Determine the (x, y) coordinate at the center of the cell enclosing the given text.  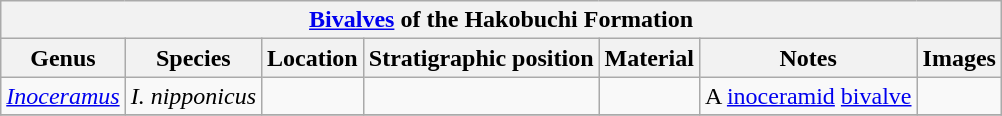
Notes (808, 58)
Location (313, 58)
Genus (63, 58)
Material (649, 58)
Bivalves of the Hakobuchi Formation (502, 20)
Inoceramus (63, 96)
A inoceramid bivalve (808, 96)
Images (959, 58)
I. nipponicus (193, 96)
Species (193, 58)
Stratigraphic position (481, 58)
